Locate the cell with the specified text and output its (x, y) center coordinate. 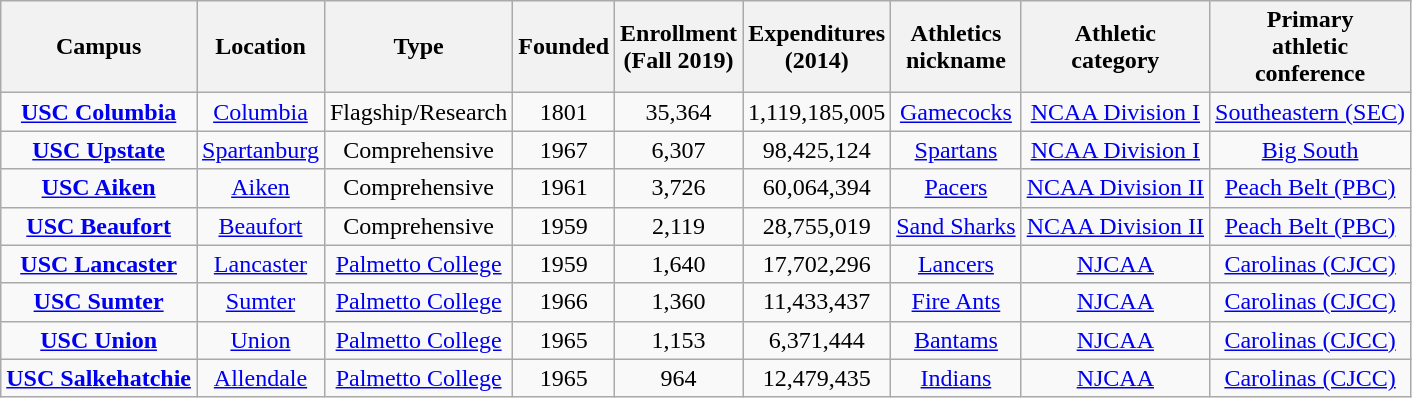
Campus (99, 47)
6,307 (679, 150)
3,726 (679, 188)
2,119 (679, 226)
1,640 (679, 264)
USC Salkehatchie (99, 378)
Spartans (956, 150)
Athleticsnickname (956, 47)
Lancers (956, 264)
Bantams (956, 340)
USC Upstate (99, 150)
1967 (564, 150)
Aiken (260, 188)
11,433,437 (817, 302)
USC Sumter (99, 302)
Sand Sharks (956, 226)
1961 (564, 188)
Lancaster (260, 264)
Enrollment(Fall 2019) (679, 47)
Expenditures(2014) (817, 47)
Big South (1310, 150)
USC Beaufort (99, 226)
Southeastern (SEC) (1310, 112)
Type (418, 47)
12,479,435 (817, 378)
Columbia (260, 112)
Spartanburg (260, 150)
35,364 (679, 112)
Founded (564, 47)
Flagship/Research (418, 112)
Indians (956, 378)
6,371,444 (817, 340)
964 (679, 378)
USC Columbia (99, 112)
USC Aiken (99, 188)
Location (260, 47)
Union (260, 340)
1,153 (679, 340)
17,702,296 (817, 264)
USC Lancaster (99, 264)
60,064,394 (817, 188)
Fire Ants (956, 302)
USC Union (99, 340)
1,360 (679, 302)
1,119,185,005 (817, 112)
1966 (564, 302)
Sumter (260, 302)
1801 (564, 112)
Athleticcategory (1115, 47)
98,425,124 (817, 150)
Allendale (260, 378)
Beaufort (260, 226)
Gamecocks (956, 112)
Primaryathleticconference (1310, 47)
28,755,019 (817, 226)
Pacers (956, 188)
